Return [x, y] of the center of cell containing provided text 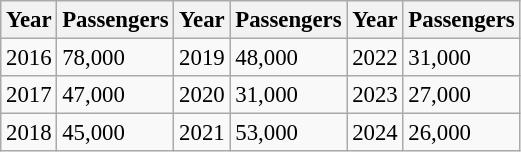
2024 [375, 133]
2019 [202, 58]
2017 [29, 95]
26,000 [462, 133]
27,000 [462, 95]
2021 [202, 133]
2023 [375, 95]
47,000 [116, 95]
2020 [202, 95]
78,000 [116, 58]
53,000 [288, 133]
2018 [29, 133]
48,000 [288, 58]
2016 [29, 58]
45,000 [116, 133]
2022 [375, 58]
